Pinpoint the cell where the given text exists, returning its [X, Y] midpoint coordinate. 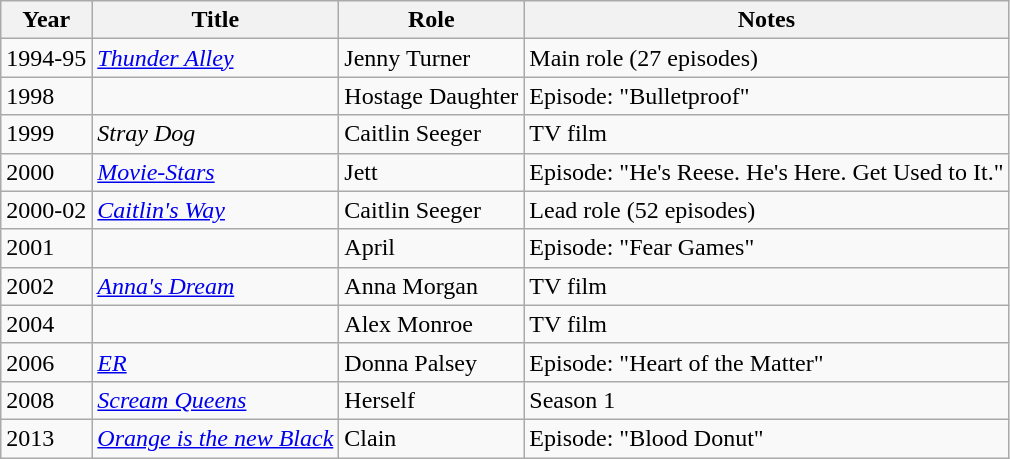
1998 [46, 96]
2013 [46, 438]
Thunder Alley [216, 58]
Year [46, 20]
Stray Dog [216, 134]
Herself [432, 400]
Season 1 [766, 400]
2002 [46, 286]
Episode: "Heart of the Matter" [766, 362]
Caitlin's Way [216, 210]
Hostage Daughter [432, 96]
Alex Monroe [432, 324]
Title [216, 20]
Anna's Dream [216, 286]
Clain [432, 438]
Jenny Turner [432, 58]
April [432, 248]
2004 [46, 324]
Episode: "Bulletproof" [766, 96]
1994-95 [46, 58]
2001 [46, 248]
Episode: "Blood Donut" [766, 438]
Lead role (52 episodes) [766, 210]
ER [216, 362]
Episode: "Fear Games" [766, 248]
2008 [46, 400]
Scream Queens [216, 400]
2000-02 [46, 210]
Movie-Stars [216, 172]
Orange is the new Black [216, 438]
Episode: "He's Reese. He's Here. Get Used to It." [766, 172]
2006 [46, 362]
Jett [432, 172]
1999 [46, 134]
Anna Morgan [432, 286]
Notes [766, 20]
Role [432, 20]
Donna Palsey [432, 362]
Main role (27 episodes) [766, 58]
2000 [46, 172]
